From the cell containing the given text, extract its center point as (x, y) coordinate. 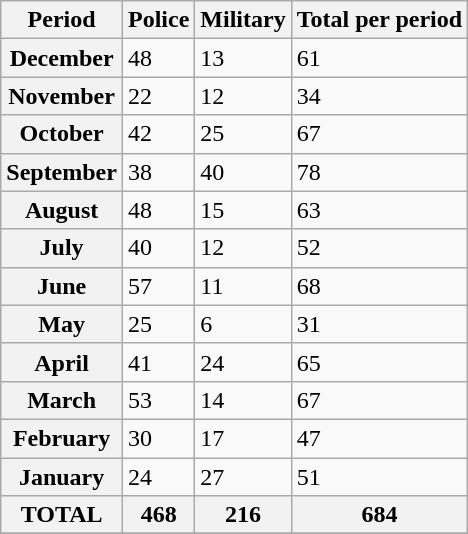
52 (379, 248)
March (62, 400)
Military (243, 20)
47 (379, 438)
November (62, 96)
51 (379, 477)
11 (243, 286)
TOTAL (62, 515)
468 (158, 515)
38 (158, 172)
April (62, 362)
63 (379, 210)
August (62, 210)
68 (379, 286)
December (62, 58)
February (62, 438)
31 (379, 324)
14 (243, 400)
6 (243, 324)
78 (379, 172)
May (62, 324)
684 (379, 515)
57 (158, 286)
15 (243, 210)
July (62, 248)
65 (379, 362)
January (62, 477)
Period (62, 20)
41 (158, 362)
216 (243, 515)
Total per period (379, 20)
42 (158, 134)
30 (158, 438)
27 (243, 477)
22 (158, 96)
17 (243, 438)
September (62, 172)
October (62, 134)
53 (158, 400)
61 (379, 58)
13 (243, 58)
June (62, 286)
34 (379, 96)
Police (158, 20)
